Capture the cell that displays the provided text and extract its (X, Y) central coordinate. 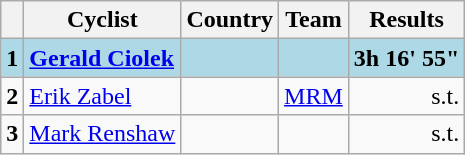
Gerald Ciolek (102, 58)
Country (230, 20)
3h 16' 55" (406, 58)
Team (314, 20)
Erik Zabel (102, 96)
Mark Renshaw (102, 134)
1 (12, 58)
Results (406, 20)
2 (12, 96)
Cyclist (102, 20)
3 (12, 134)
MRM (314, 96)
